Provide the [x, y] coordinate of the cell's center where the given text is located.  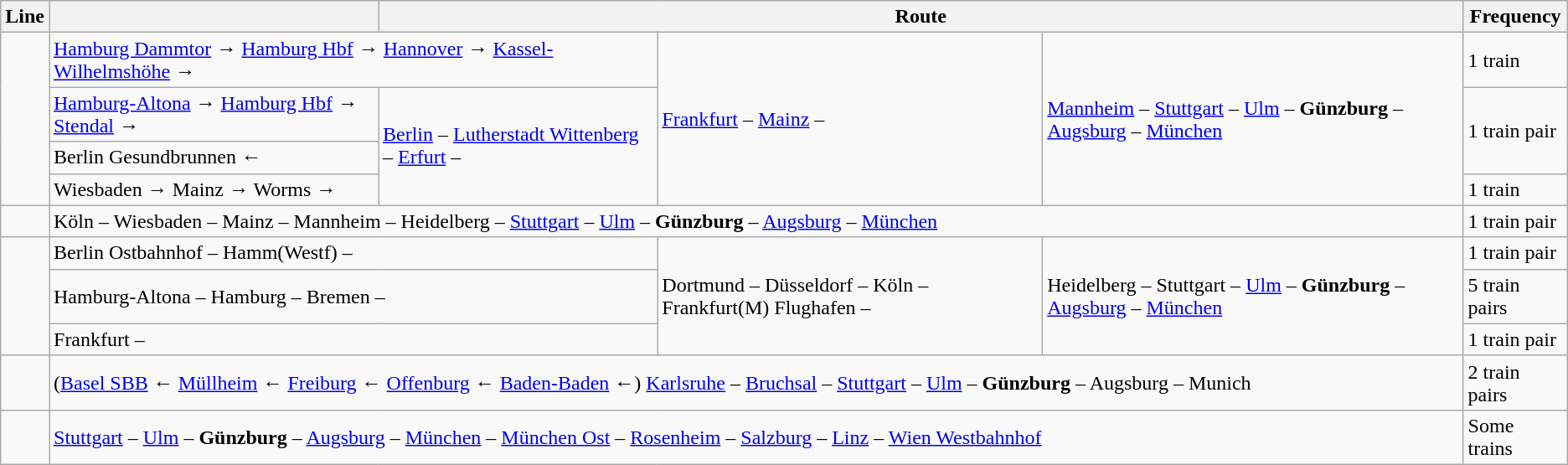
(Basel SBB ← Müllheim ← Freiburg ← Offenburg ← Baden-Baden ←) Karlsruhe – Bruchsal – Stuttgart – Ulm – Günzburg – Augsburg – Munich [756, 382]
Frequency [1515, 17]
Dortmund – Düsseldorf – Köln – Frankfurt(M) Flughafen – [850, 297]
Hamburg Dammtor → Hamburg Hbf → Hannover → Kassel-Wilhelmshöhe → [353, 60]
Route [921, 17]
Frankfurt – Mainz – [850, 119]
Wiesbaden → Mainz → Worms → [213, 189]
Some trains [1515, 437]
Line [25, 17]
Berlin – Lutherstadt Wittenberg – Erfurt – [518, 146]
Frankfurt – [353, 339]
Heidelberg – Stuttgart – Ulm – Günzburg – Augsburg – München [1253, 297]
Berlin Gesundbrunnen ← [213, 158]
5 train pairs [1515, 297]
2 train pairs [1515, 382]
Hamburg-Altona → Hamburg Hbf → Stendal → [213, 114]
Hamburg-Altona – Hamburg – Bremen – [353, 297]
Berlin Ostbahnhof – Hamm(Westf) – [353, 253]
Köln – Wiesbaden – Mainz – Mannheim – Heidelberg – Stuttgart – Ulm – Günzburg – Augsburg – München [756, 221]
Mannheim – Stuttgart – Ulm – Günzburg – Augsburg – München [1253, 119]
Stuttgart – Ulm – Günzburg – Augsburg – München – München Ost – Rosenheim – Salzburg – Linz – Wien Westbahnhof [756, 437]
